Return the (x, y) coordinate for the center point of the cell that contains the specified text.  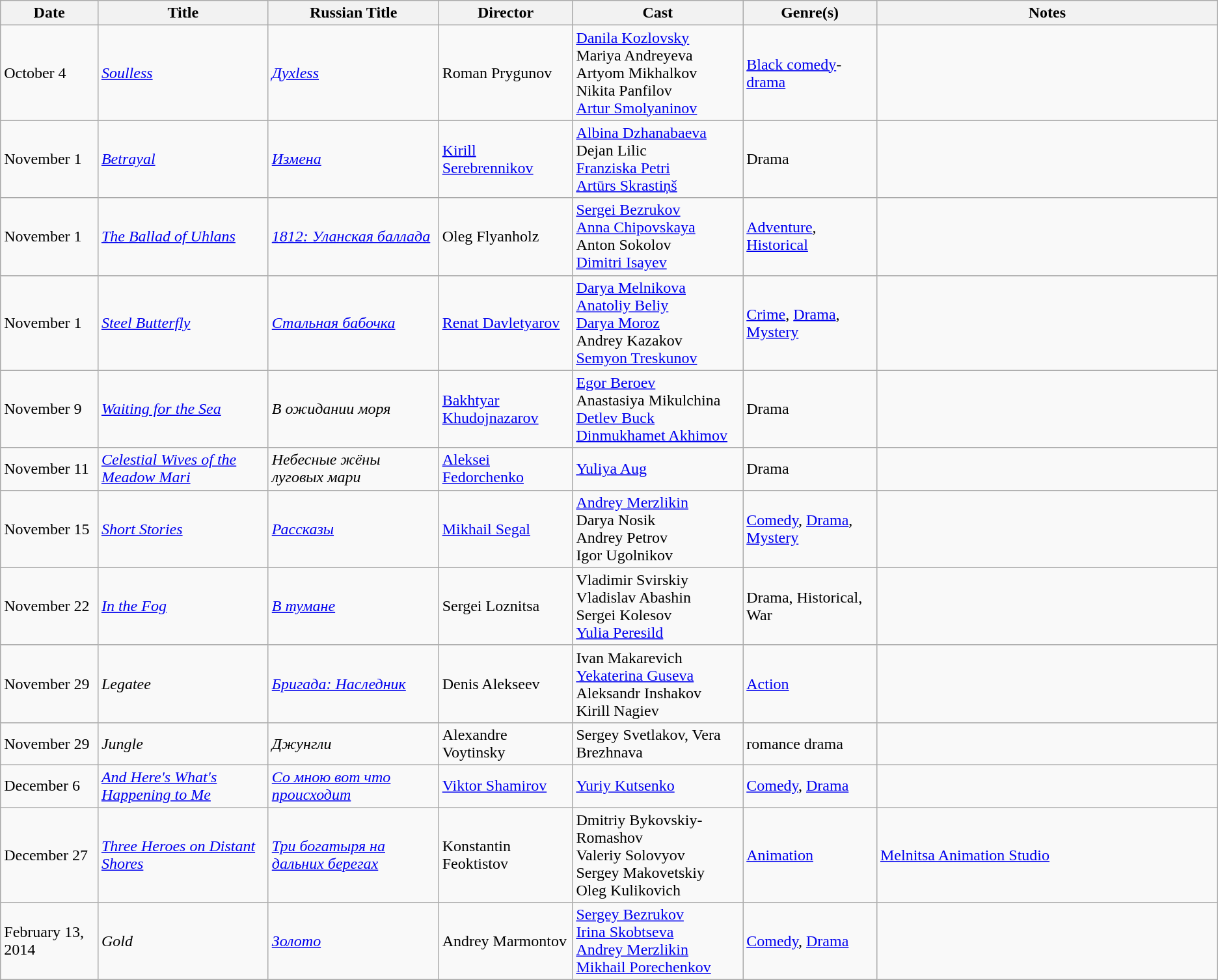
Alexandre Voytinsky (506, 743)
Betrayal (183, 159)
Melnitsa Animation Studio (1047, 854)
Short Stories (183, 528)
December 27 (49, 854)
February 13, 2014 (49, 941)
Jungle (183, 743)
Waiting for the Sea (183, 409)
November 15 (49, 528)
Yuriy Kutsenko (658, 786)
Cast (658, 13)
Бригада: Наследник (353, 683)
November 22 (49, 606)
Vladimir Svirskiy Vladislav Abashin Sergei Kolesov Yulia Peresild (658, 606)
Mikhail Segal (506, 528)
Sergey Svetlakov, Vera Brezhnava (658, 743)
And Here's What's Happening to Me (183, 786)
Action (810, 683)
Director (506, 13)
Kirill Serebrennikov (506, 159)
Oleg Flyanholz (506, 237)
1812: Уланская баллада (353, 237)
Стальная бабочка (353, 323)
Золото (353, 941)
December 6 (49, 786)
Духless (353, 73)
Viktor Shamirov (506, 786)
Gold (183, 941)
Рассказы (353, 528)
Roman Prygunov (506, 73)
Three Heroes on Distant Shores (183, 854)
Genre(s) (810, 13)
October 4 (49, 73)
Sergei Bezrukov Anna Chipovskaya Anton Sokolov Dimitri Isayev (658, 237)
Со мною вот что происходит (353, 786)
Измена (353, 159)
Adventure, Historical (810, 237)
Crime, Drama, Mystery (810, 323)
В ожидании моря (353, 409)
November 11 (49, 469)
Danila Kozlovsky Mariya Andreyeva Artyom Mikhalkov Nikita Panfilov Artur Smolyaninov (658, 73)
In the Fog (183, 606)
Russian Title (353, 13)
Albina Dzhanabaeva Dejan Lilic Franziska Petri Artūrs Skrastiņš (658, 159)
Bakhtyar Khudojnazarov (506, 409)
Небесные жёны луговых мари (353, 469)
Andrey Marmontov (506, 941)
Denis Alekseev (506, 683)
The Ballad of Uhlans (183, 237)
November 9 (49, 409)
Comedy, Drama, Mystery (810, 528)
Egor Beroev Anastasiya Mikulchina Detlev Buck Dinmukhamet Akhimov (658, 409)
Notes (1047, 13)
В тумане (353, 606)
Три богатыря на дальних берегах (353, 854)
Andrey Merzlikin Darya Nosik Andrey Petrov Igor Ugolnikov (658, 528)
Aleksei Fedorchenko (506, 469)
Soulless (183, 73)
Konstantin Feoktistov (506, 854)
Renat Davletyarov (506, 323)
Ivan MakarevichYekaterina Guseva Aleksandr Inshakov Kirill Nagiev (658, 683)
Date (49, 13)
Dmitriy Bykovskiy-Romashov Valeriy Solovyov Sergey Makovetskiy Oleg Kulikovich (658, 854)
Legatee (183, 683)
Steel Butterfly (183, 323)
Джунгли (353, 743)
Drama, Historical, War (810, 606)
romance drama (810, 743)
Celestial Wives of the Meadow Mari (183, 469)
Sergey Bezrukov Irina Skobtseva Andrey Merzlikin Mikhail Porechenkov (658, 941)
Animation (810, 854)
Darya Melnikova Anatoliy Beliy Darya Moroz Andrey Kazakov Semyon Treskunov (658, 323)
Black comedy-drama (810, 73)
Sergei Loznitsa (506, 606)
Title (183, 13)
Yuliya Aug (658, 469)
